For the text-containing cell, return its midpoint in [x, y] coordinate format. 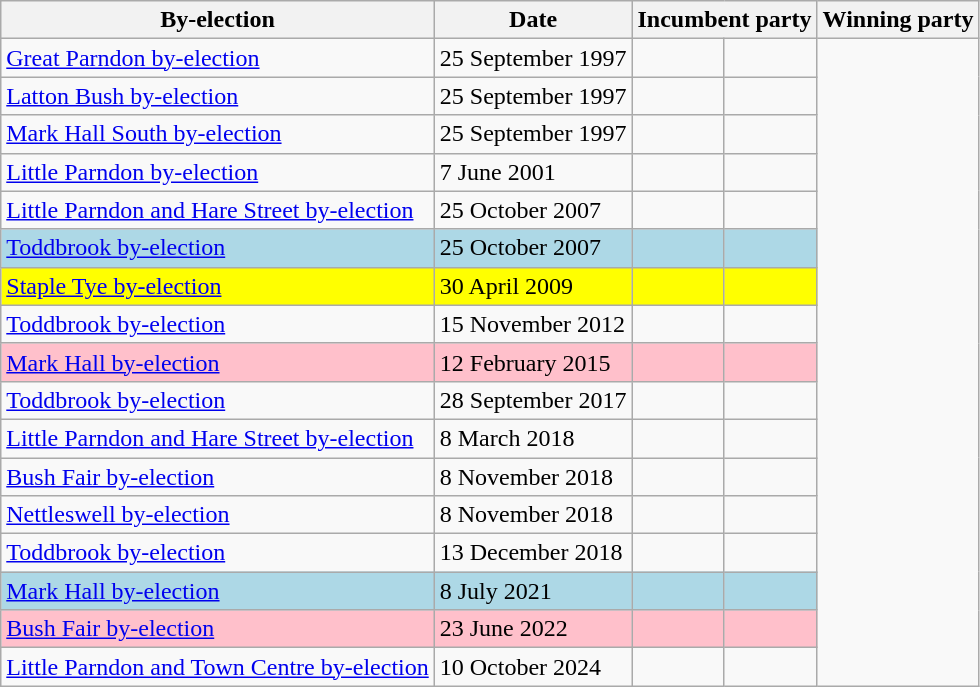
10 October 2024 [533, 667]
Little Parndon by-election [218, 172]
15 November 2012 [533, 324]
7 June 2001 [533, 172]
By-election [218, 20]
Winning party [898, 20]
28 September 2017 [533, 400]
12 February 2015 [533, 362]
30 April 2009 [533, 286]
Mark Hall South by-election [218, 134]
Incumbent party [724, 20]
Nettleswell by-election [218, 515]
8 July 2021 [533, 591]
Date [533, 20]
Great Parndon by-election [218, 58]
13 December 2018 [533, 553]
Latton Bush by-election [218, 96]
Staple Tye by-election [218, 286]
Little Parndon and Town Centre by-election [218, 667]
23 June 2022 [533, 629]
8 March 2018 [533, 438]
